Determine the (X, Y) coordinate at the center of the cell enclosing the given text.  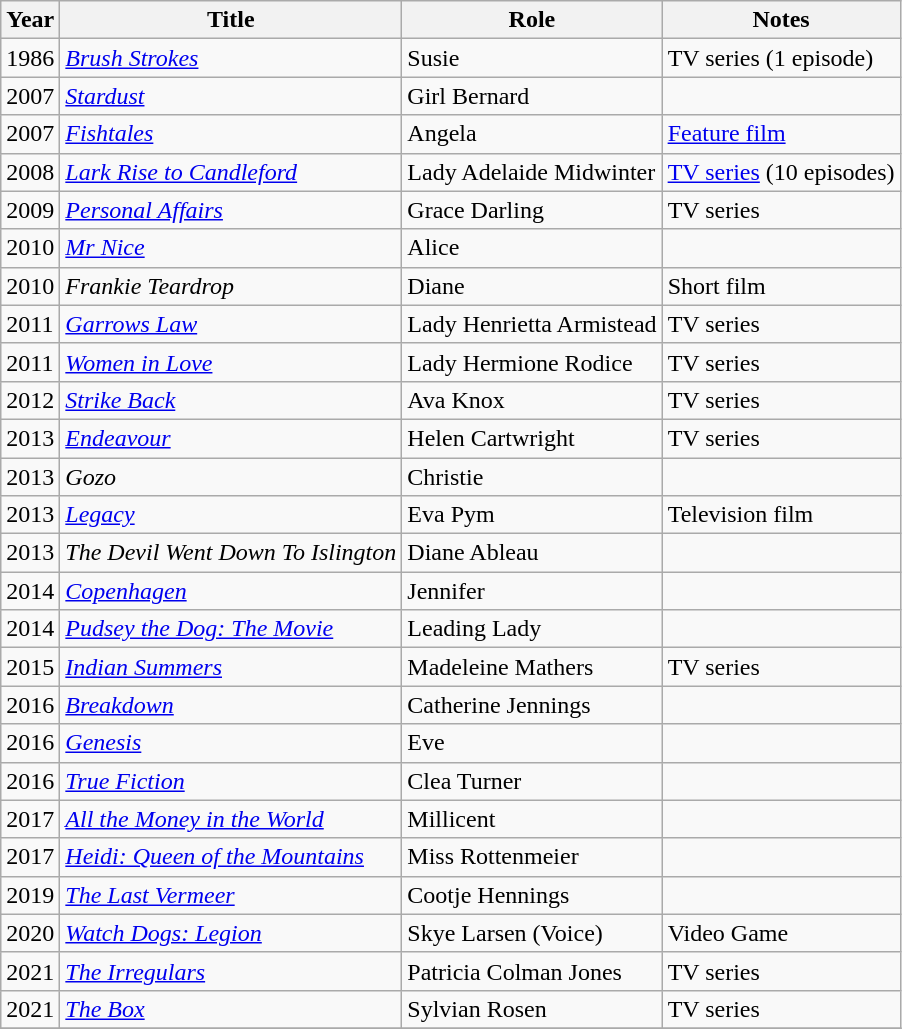
Madeleine Mathers (532, 667)
2008 (30, 172)
The Irregulars (231, 971)
Catherine Jennings (532, 705)
Cootje Hennings (532, 895)
Title (231, 20)
Mr Nice (231, 248)
2009 (30, 210)
Year (30, 20)
Alice (532, 248)
Christie (532, 477)
Brush Strokes (231, 58)
Legacy (231, 515)
Video Game (781, 933)
The Box (231, 1009)
Eva Pym (532, 515)
Grace Darling (532, 210)
Indian Summers (231, 667)
Stardust (231, 96)
Pudsey the Dog: The Movie (231, 629)
Notes (781, 20)
Leading Lady (532, 629)
Frankie Teardrop (231, 286)
The Last Vermeer (231, 895)
Susie (532, 58)
Ava Knox (532, 400)
Feature film (781, 134)
Sylvian Rosen (532, 1009)
The Devil Went Down To Islington (231, 553)
Millicent (532, 819)
1986 (30, 58)
Girl Bernard (532, 96)
Helen Cartwright (532, 438)
Breakdown (231, 705)
Diane (532, 286)
All the Money in the World (231, 819)
Lark Rise to Candleford (231, 172)
2015 (30, 667)
Diane Ableau (532, 553)
Skye Larsen (Voice) (532, 933)
True Fiction (231, 781)
Personal Affairs (231, 210)
Miss Rottenmeier (532, 857)
Genesis (231, 743)
Lady Henrietta Armistead (532, 324)
2012 (30, 400)
Strike Back (231, 400)
Role (532, 20)
Watch Dogs: Legion (231, 933)
Garrows Law (231, 324)
Clea Turner (532, 781)
2020 (30, 933)
Women in Love (231, 362)
Lady Hermione Rodice (532, 362)
Heidi: Queen of the Mountains (231, 857)
Copenhagen (231, 591)
Jennifer (532, 591)
Patricia Colman Jones (532, 971)
Lady Adelaide Midwinter (532, 172)
Eve (532, 743)
2019 (30, 895)
Television film (781, 515)
Gozo (231, 477)
Endeavour (231, 438)
Short film (781, 286)
TV series (10 episodes) (781, 172)
Angela (532, 134)
TV series (1 episode) (781, 58)
Fishtales (231, 134)
